Return [x, y] of the center of cell containing provided text 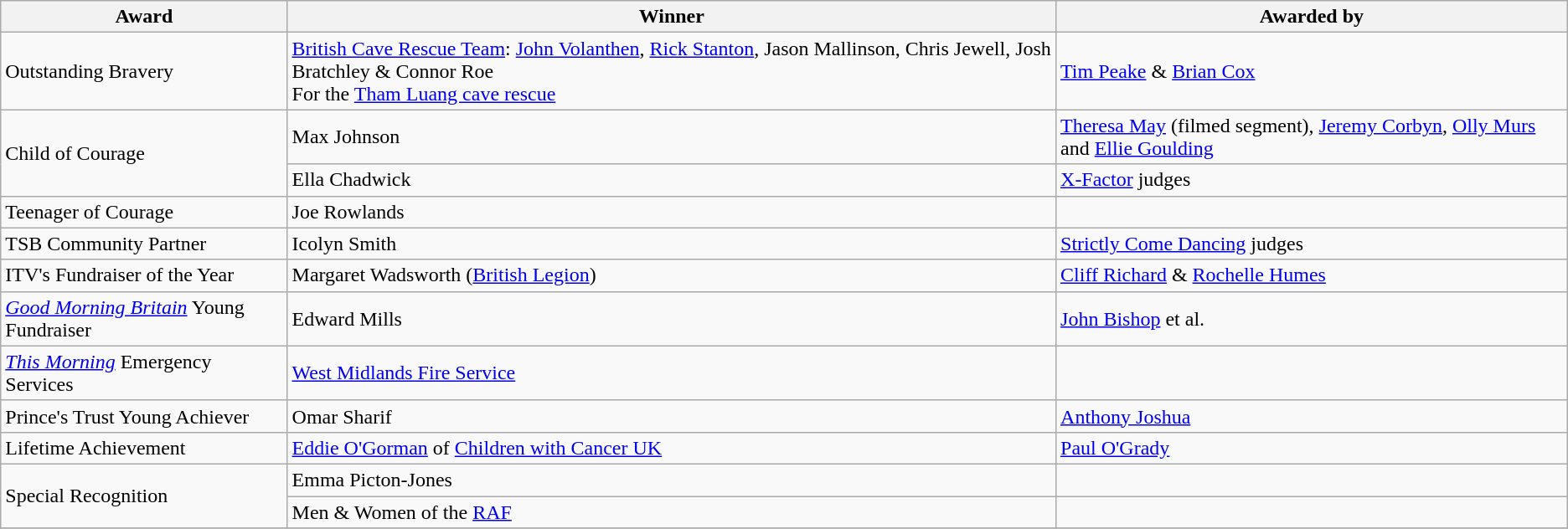
Paul O'Grady [1312, 448]
Emma Picton-Jones [672, 480]
British Cave Rescue Team: John Volanthen, Rick Stanton, Jason Mallinson, Chris Jewell, Josh Bratchley & Connor Roe For the Tham Luang cave rescue [672, 71]
X-Factor judges [1312, 180]
Lifetime Achievement [144, 448]
West Midlands Fire Service [672, 373]
Edward Mills [672, 318]
Max Johnson [672, 137]
ITV's Fundraiser of the Year [144, 275]
Prince's Trust Young Achiever [144, 416]
Child of Courage [144, 152]
Ella Chadwick [672, 180]
John Bishop et al. [1312, 318]
Awarded by [1312, 17]
Strictly Come Dancing judges [1312, 244]
Outstanding Bravery [144, 71]
This Morning Emergency Services [144, 373]
Cliff Richard & Rochelle Humes [1312, 275]
Omar Sharif [672, 416]
Good Morning Britain Young Fundraiser [144, 318]
TSB Community Partner [144, 244]
Award [144, 17]
Special Recognition [144, 496]
Men & Women of the RAF [672, 511]
Joe Rowlands [672, 212]
Tim Peake & Brian Cox [1312, 71]
Winner [672, 17]
Margaret Wadsworth (British Legion) [672, 275]
Teenager of Courage [144, 212]
Eddie O'Gorman of Children with Cancer UK [672, 448]
Anthony Joshua [1312, 416]
Icolyn Smith [672, 244]
Theresa May (filmed segment), Jeremy Corbyn, Olly Murs and Ellie Goulding [1312, 137]
